Detect which cell encompasses the target text, then output its (X, Y) center coordinate. 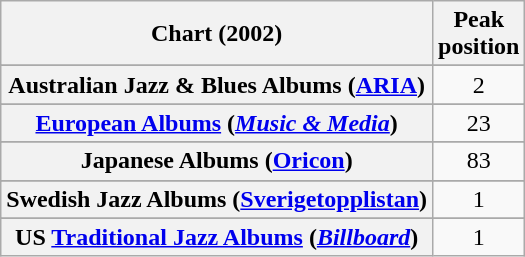
European Albums (Music & Media) (217, 123)
2 (479, 85)
Chart (2002) (217, 34)
Peakposition (479, 34)
US Traditional Jazz Albums (Billboard) (217, 237)
83 (479, 161)
Swedish Jazz Albums (Sverigetopplistan) (217, 199)
Australian Jazz & Blues Albums (ARIA) (217, 85)
23 (479, 123)
Japanese Albums (Oricon) (217, 161)
